Return the (x, y) coordinate for the center point of the cell that contains the specified text.  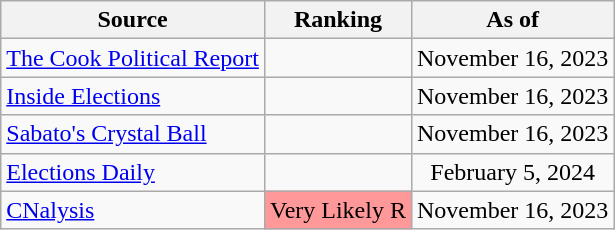
Elections Daily (133, 172)
Ranking (338, 20)
CNalysis (133, 210)
The Cook Political Report (133, 58)
As of (512, 20)
Sabato's Crystal Ball (133, 134)
Very Likely R (338, 210)
February 5, 2024 (512, 172)
Inside Elections (133, 96)
Source (133, 20)
